Search for the cell housing the specified text and yield its [X, Y] center coordinate. 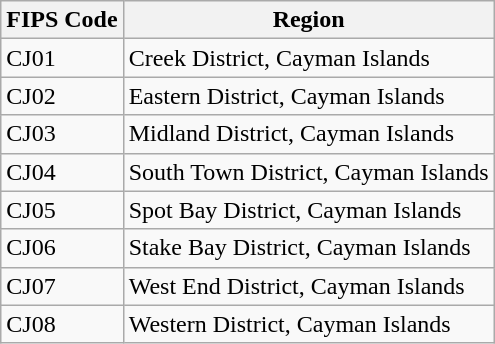
Western District, Cayman Islands [308, 324]
West End District, Cayman Islands [308, 286]
FIPS Code [62, 20]
CJ05 [62, 210]
CJ04 [62, 172]
Creek District, Cayman Islands [308, 58]
CJ01 [62, 58]
South Town District, Cayman Islands [308, 172]
CJ06 [62, 248]
Spot Bay District, Cayman Islands [308, 210]
CJ03 [62, 134]
Eastern District, Cayman Islands [308, 96]
Midland District, Cayman Islands [308, 134]
CJ07 [62, 286]
CJ08 [62, 324]
Region [308, 20]
CJ02 [62, 96]
Stake Bay District, Cayman Islands [308, 248]
